Pinpoint the cell where the given text exists, returning its [x, y] midpoint coordinate. 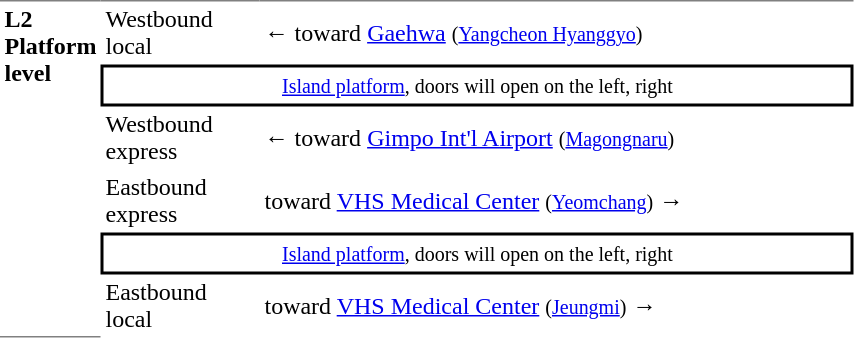
← toward Gaehwa (Yangcheon Hyanggyo) [557, 32]
Eastbound express [180, 202]
toward VHS Medical Center (Jeungmi) → [557, 306]
toward VHS Medical Center (Yeomchang) → [557, 202]
← toward Gimpo Int'l Airport (Magongnaru) [557, 138]
L2Platform level [50, 169]
Westbound local [180, 32]
Eastbound local [180, 306]
Westbound express [180, 138]
